Find where the given text appears and provide that cell's center as (x, y) coordinate. 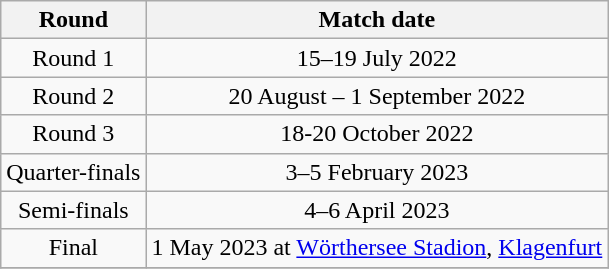
Round 1 (74, 58)
Semi-finals (74, 210)
20 August – 1 September 2022 (377, 96)
Round 3 (74, 134)
18-20 October 2022 (377, 134)
1 May 2023 at Wörthersee Stadion, Klagenfurt (377, 248)
3–5 February 2023 (377, 172)
Final (74, 248)
Round (74, 20)
Match date (377, 20)
Quarter-finals (74, 172)
15–19 July 2022 (377, 58)
Round 2 (74, 96)
4–6 April 2023 (377, 210)
